Detect which cell encompasses the target text, then output its [x, y] center coordinate. 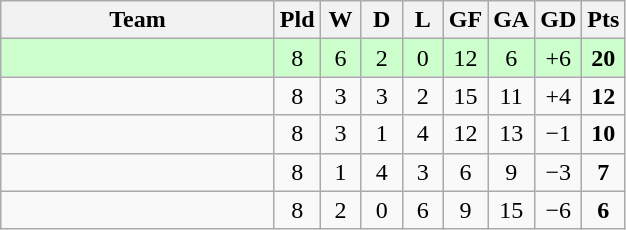
Team [138, 20]
+6 [558, 58]
W [340, 20]
D [382, 20]
GF [465, 20]
7 [604, 172]
10 [604, 134]
−1 [558, 134]
+4 [558, 96]
GA [512, 20]
Pld [297, 20]
−3 [558, 172]
L [422, 20]
20 [604, 58]
−6 [558, 210]
11 [512, 96]
GD [558, 20]
13 [512, 134]
Pts [604, 20]
